From the cell containing the given text, extract its center point as (X, Y) coordinate. 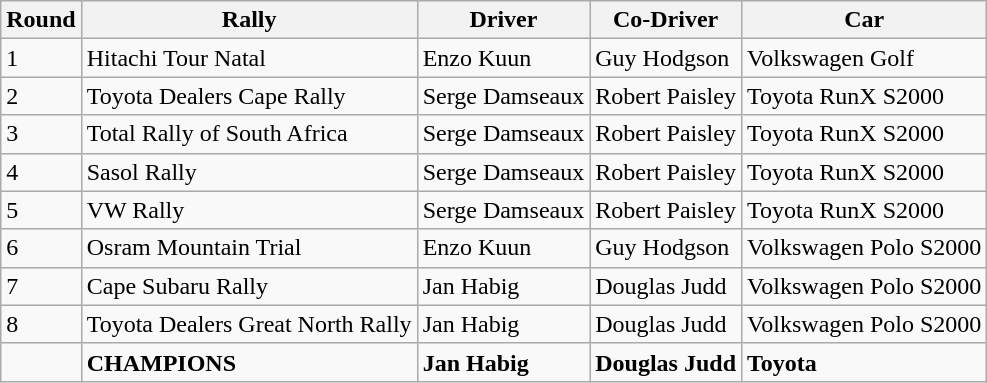
5 (41, 210)
Sasol Rally (249, 172)
Toyota (864, 362)
VW Rally (249, 210)
6 (41, 248)
3 (41, 134)
2 (41, 96)
8 (41, 324)
Toyota Dealers Great North Rally (249, 324)
Total Rally of South Africa (249, 134)
Round (41, 20)
Rally (249, 20)
Osram Mountain Trial (249, 248)
7 (41, 286)
Driver (504, 20)
Car (864, 20)
Hitachi Tour Natal (249, 58)
Cape Subaru Rally (249, 286)
4 (41, 172)
1 (41, 58)
CHAMPIONS (249, 362)
Volkswagen Golf (864, 58)
Toyota Dealers Cape Rally (249, 96)
Co-Driver (666, 20)
